Determine the [x, y] coordinate at the center of the cell enclosing the given text.  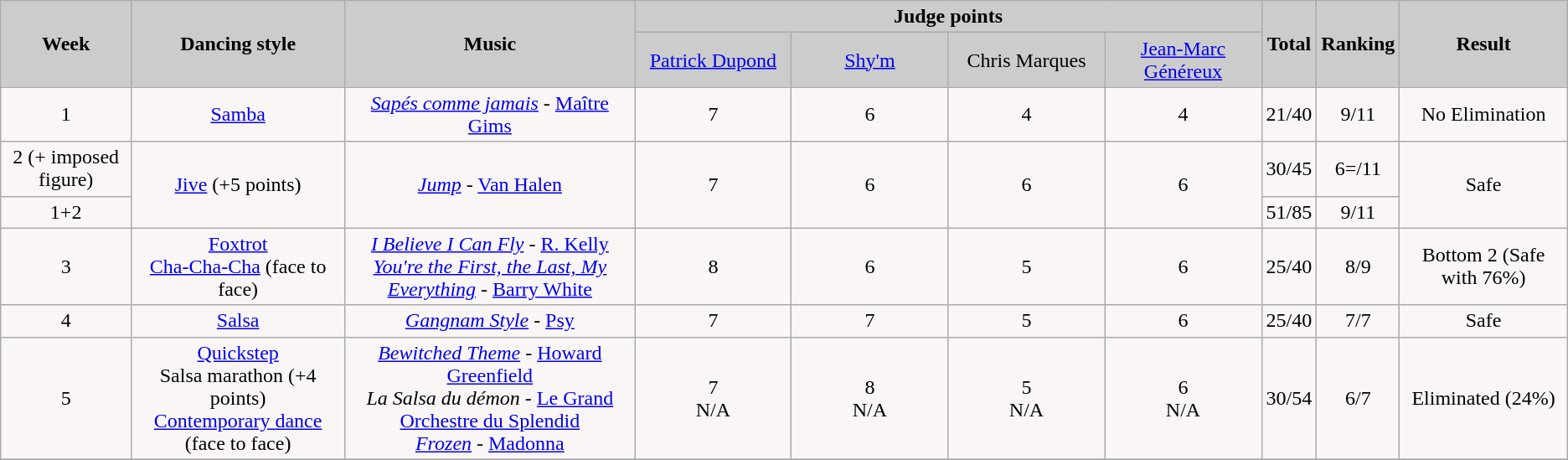
8/9 [1359, 266]
Jump - Van Halen [490, 184]
Salsa [238, 321]
Jean-Marc Généreux [1183, 60]
Bottom 2 (Safe with 76%) [1483, 266]
6N/A [1183, 398]
21/40 [1289, 114]
7N/A [714, 398]
2 (+ imposed figure) [66, 169]
No Elimination [1483, 114]
Shy'm [869, 60]
8 [714, 266]
Samba [238, 114]
Sapés comme jamais - Maître Gims [490, 114]
51/85 [1289, 212]
Gangnam Style - Psy [490, 321]
6=/11 [1359, 169]
3 [66, 266]
30/54 [1289, 398]
Week [66, 44]
FoxtrotCha-Cha-Cha (face to face) [238, 266]
Patrick Dupond [714, 60]
QuickstepSalsa marathon (+4 points)Contemporary dance (face to face) [238, 398]
Total [1289, 44]
6/7 [1359, 398]
5N/A [1027, 398]
Chris Marques [1027, 60]
Judge points [948, 17]
Eliminated (24%) [1483, 398]
Ranking [1359, 44]
Result [1483, 44]
I Believe I Can Fly - R. KellyYou're the First, the Last, My Everything - Barry White [490, 266]
30/45 [1289, 169]
7/7 [1359, 321]
Dancing style [238, 44]
Music [490, 44]
Bewitched Theme - Howard GreenfieldLa Salsa du démon - Le Grand Orchestre du SplendidFrozen - Madonna [490, 398]
Jive (+5 points) [238, 184]
1+2 [66, 212]
8N/A [869, 398]
1 [66, 114]
